Provide the [X, Y] coordinate of the cell's center where the given text is located.  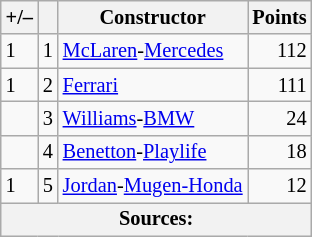
24 [280, 118]
112 [280, 51]
111 [280, 85]
McLaren-Mercedes [153, 51]
18 [280, 152]
5 [48, 186]
2 [48, 85]
Jordan-Mugen-Honda [153, 186]
Sources: [156, 219]
Benetton-Playlife [153, 152]
4 [48, 152]
+/– [20, 17]
12 [280, 186]
Constructor [153, 17]
Ferrari [153, 85]
3 [48, 118]
Williams-BMW [153, 118]
Points [280, 17]
